For the text-containing cell, return its midpoint in (x, y) coordinate format. 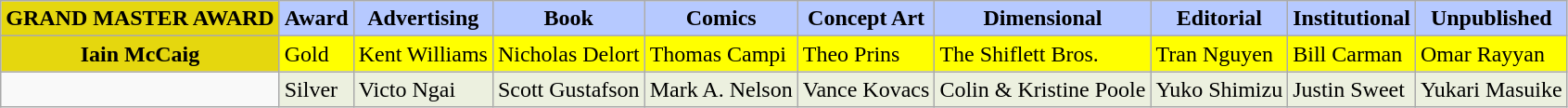
Vance Kovacs (866, 89)
Gold (316, 54)
Justin Sweet (1352, 89)
Colin & Kristine Poole (1042, 89)
Nicholas Delort (568, 54)
Thomas Campi (721, 54)
Tran Nguyen (1219, 54)
Book (568, 19)
The Shiflett Bros. (1042, 54)
Unpublished (1491, 19)
Kent Williams (423, 54)
GRAND MASTER AWARD (140, 19)
Iain McCaig (140, 54)
Yuko Shimizu (1219, 89)
Concept Art (866, 19)
Silver (316, 89)
Dimensional (1042, 19)
Yukari Masuike (1491, 89)
Scott Gustafson (568, 89)
Omar Rayyan (1491, 54)
Comics (721, 19)
Editorial (1219, 19)
Bill Carman (1352, 54)
Victo Ngai (423, 89)
Award (316, 19)
Theo Prins (866, 54)
Advertising (423, 19)
Mark A. Nelson (721, 89)
Institutional (1352, 19)
